Provide the [X, Y] coordinate of the cell's center where the given text is located.  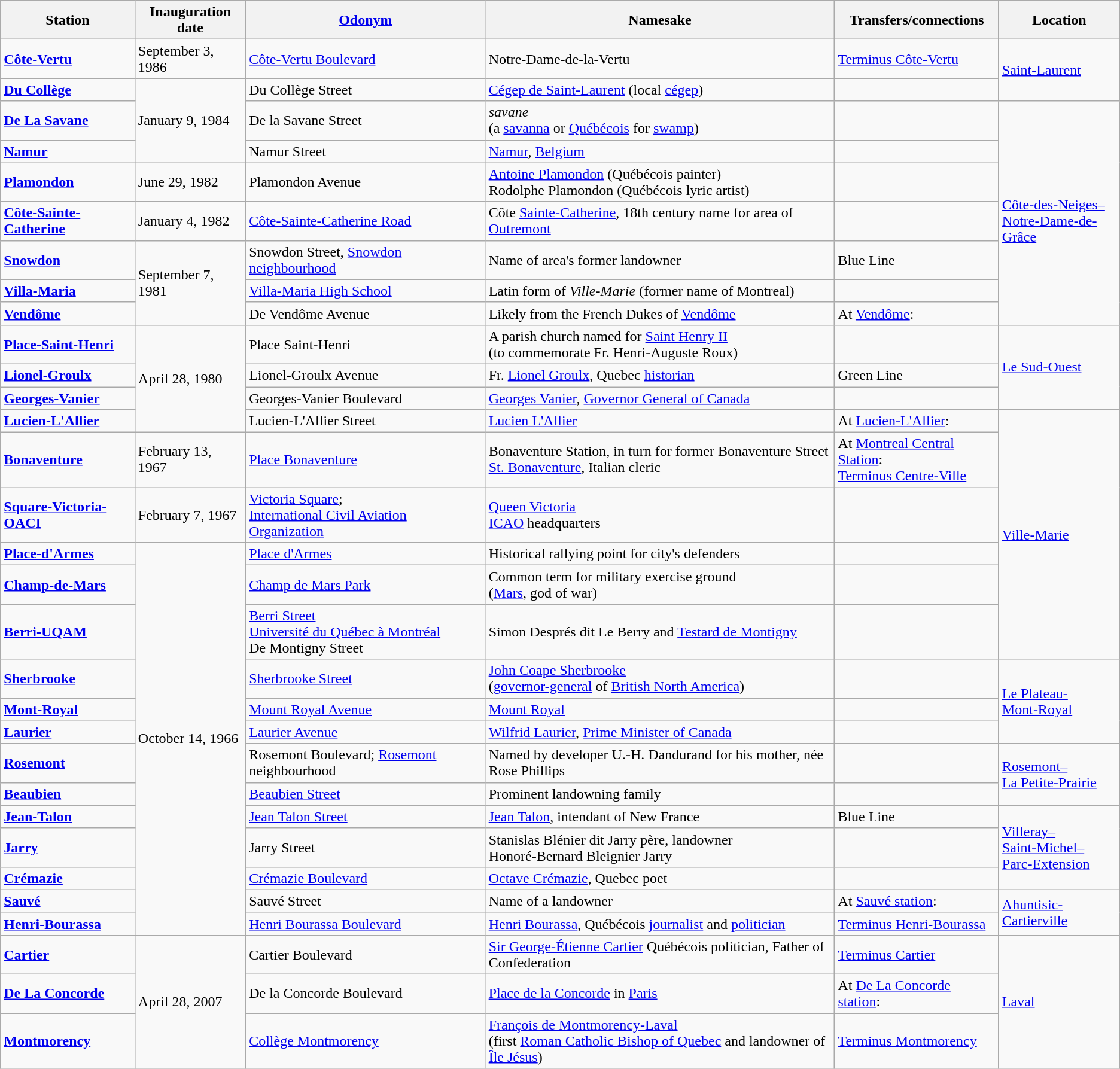
At Lucien-L'Allier: [917, 421]
Historical rallying point for city's defenders [660, 554]
Beaubien [68, 794]
Jean Talon, intendant of New France [660, 817]
De Vendôme Avenue [366, 313]
Ahuntisic- Cartierville [1059, 912]
Villa-Maria High School [366, 291]
Latin form of Ville-Marie (former name of Montreal) [660, 291]
Fr. Lionel Groulx, Quebec historian [660, 375]
Sauvé [68, 901]
Terminus Cartier [917, 955]
Snowdon [68, 260]
Henri Bourassa, Québécois journalist and politician [660, 924]
Octave Crémazie, Quebec poet [660, 878]
Jean-Talon [68, 817]
Côte-Vertu Boulevard [366, 59]
John Coape Sherbrooke (governor-general of British North America) [660, 678]
September 3, 1986 [190, 59]
Cartier [68, 955]
Du Collège Street [366, 90]
Lucien-L'Allier [68, 421]
Named by developer U.-H. Dandurand for his mother, née Rose Phillips [660, 763]
Côte-des-Neiges– Notre-Dame-de-Grâce [1059, 213]
Du Collège [68, 90]
Place Saint-Henri [366, 345]
Crémazie [68, 878]
Ville-Marie [1059, 535]
At Sauvé station: [917, 901]
Namur, Belgium [660, 151]
A parish church named for Saint Henry II (to commemorate Fr. Henri-Auguste Roux) [660, 345]
Name of area's former landowner [660, 260]
Côte-Vertu [68, 59]
Berri Street Université du Québec à MontréalDe Montigny Street [366, 632]
Sir George-Étienne Cartier Québécois politician, Father of Confederation [660, 955]
Rosemont Boulevard; Rosemont neighbourhood [366, 763]
Crémazie Boulevard [366, 878]
Laurier [68, 732]
Sherbrooke [68, 678]
Rosemont– La Petite-Prairie [1059, 774]
Vendôme [68, 313]
At Vendôme: [917, 313]
Berri-UQAM [68, 632]
Stanislas Blénier dit Jarry père, landowner Honoré-Bernard Bleignier Jarry [660, 847]
Simon Després dit Le Berry and Testard de Montigny [660, 632]
Jarry [68, 847]
February 7, 1967 [190, 515]
Notre-Dame-de-la-Vertu [660, 59]
Jean Talon Street [366, 817]
September 7, 1981 [190, 282]
De La Concorde [68, 994]
Common term for military exercise ground (Mars, god of war) [660, 585]
At Montreal Central Station: Terminus Centre-Ville [917, 460]
Georges Vanier, Governor General of Canada [660, 398]
Plamondon [68, 182]
April 28, 1980 [190, 378]
Beaubien Street [366, 794]
Villa-Maria [68, 291]
Sauvé Street [366, 901]
Cégep de Saint-Laurent (local cégep) [660, 90]
Snowdon Street, Snowdon neighbourhood [366, 260]
Jarry Street [366, 847]
Namur [68, 151]
Cartier Boulevard [366, 955]
Queen Victoria ICAO headquarters [660, 515]
Georges-Vanier [68, 398]
Sherbrooke Street [366, 678]
Wilfrid Laurier, Prime Minister of Canada [660, 732]
Georges-Vanier Boulevard [366, 398]
Lucien L'Allier [660, 421]
Côte-Sainte-Catherine Road [366, 221]
François de Montmorency-Laval (first Roman Catholic Bishop of Quebec and landowner of Île Jésus) [660, 1041]
Place-Saint-Henri [68, 345]
Rosemont [68, 763]
Côte-Sainte-Catherine [68, 221]
Namur Street [366, 151]
At De La Concorde station: [917, 994]
Station [68, 20]
Villeray– Saint-Michel– Parc-Extension [1059, 847]
October 14, 1966 [190, 739]
Namesake [660, 20]
Location [1059, 20]
De la Savane Street [366, 121]
Square-Victoria-OACI [68, 515]
Antoine Plamondon (Québécois painter) Rodolphe Plamondon (Québécois lyric artist) [660, 182]
Place Bonaventure [366, 460]
Montmorency [68, 1041]
Place d'Armes [366, 554]
June 29, 1982 [190, 182]
Mont-Royal [68, 709]
Lionel-Groulx Avenue [366, 375]
Saint-Laurent [1059, 71]
Transfers/connections [917, 20]
Champ-de-Mars [68, 585]
Henri Bourassa Boulevard [366, 924]
Côte Sainte-Catherine, 18th century name for area of Outremont [660, 221]
Laurier Avenue [366, 732]
De la Concorde Boulevard [366, 994]
Green Line [917, 375]
Bonaventure [68, 460]
Place-d'Armes [68, 554]
January 4, 1982 [190, 221]
De La Savane [68, 121]
Le Plateau- Mont-Royal [1059, 701]
savane (a savanna or Québécois for swamp) [660, 121]
Plamondon Avenue [366, 182]
Terminus Côte-Vertu [917, 59]
Henri-Bourassa [68, 924]
Place de la Concorde in Paris [660, 994]
April 28, 2007 [190, 1002]
Prominent landowning family [660, 794]
Laval [1059, 1002]
February 13, 1967 [190, 460]
Terminus Henri-Bourassa [917, 924]
Victoria Square;International Civil Aviation Organization [366, 515]
Odonym [366, 20]
Champ de Mars Park [366, 585]
January 9, 1984 [190, 121]
Le Sud-Ouest [1059, 367]
Inauguration date [190, 20]
Terminus Montmorency [917, 1041]
Lionel-Groulx [68, 375]
Collège Montmorency [366, 1041]
Bonaventure Station, in turn for former Bonaventure Street St. Bonaventure, Italian cleric [660, 460]
Mount Royal [660, 709]
Name of a landowner [660, 901]
Lucien-L'Allier Street [366, 421]
Likely from the French Dukes of Vendôme [660, 313]
Mount Royal Avenue [366, 709]
